Search for the cell housing the specified text and yield its (x, y) center coordinate. 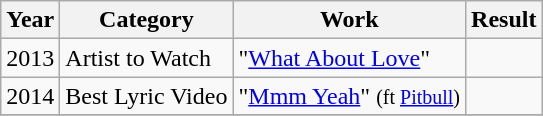
Best Lyric Video (146, 96)
Category (146, 20)
Year (30, 20)
Artist to Watch (146, 58)
Result (504, 20)
2013 (30, 58)
2014 (30, 96)
"Mmm Yeah" (ft Pitbull) (350, 96)
"What About Love" (350, 58)
Work (350, 20)
